Extract the [X, Y] coordinate from the center of the cell holding the provided text.  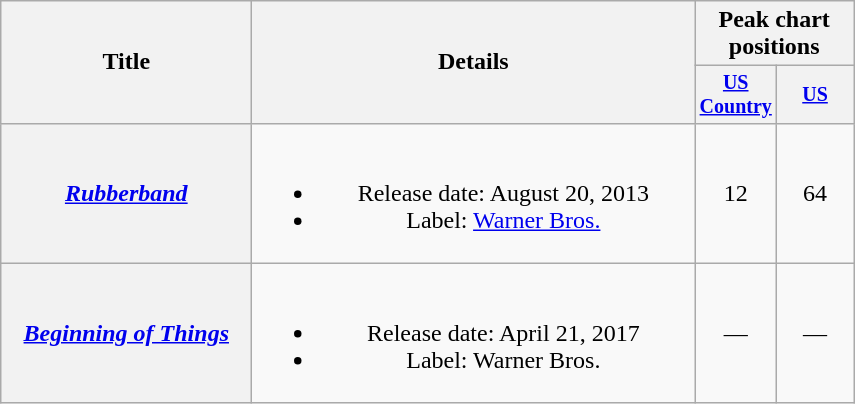
64 [816, 193]
Release date: April 21, 2017Label: Warner Bros. [474, 333]
Rubberband [126, 193]
US Country [736, 94]
Details [474, 62]
Release date: August 20, 2013Label: Warner Bros. [474, 193]
12 [736, 193]
Beginning of Things [126, 333]
US [816, 94]
Peak chartpositions [774, 34]
Title [126, 62]
